Search for the cell housing the specified text and yield its (X, Y) center coordinate. 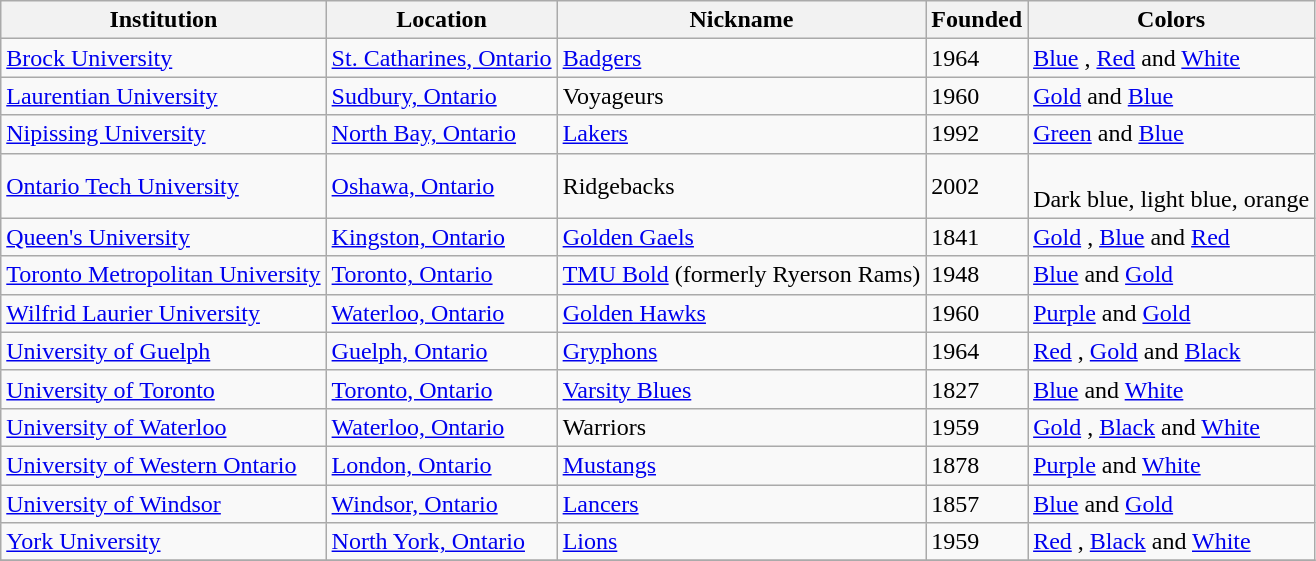
University of Toronto (164, 389)
University of Waterloo (164, 427)
Location (442, 20)
North Bay, Ontario (442, 134)
1992 (977, 134)
1827 (977, 389)
Guelph, Ontario (442, 351)
Windsor, Ontario (442, 503)
St. Catharines, Ontario (442, 58)
Colors (1172, 20)
Gold and Blue (1172, 96)
Voyageurs (742, 96)
University of Windsor (164, 503)
Mustangs (742, 465)
Red , Black and White (1172, 542)
Gold , Blue and Red (1172, 237)
London, Ontario (442, 465)
Nipissing University (164, 134)
Laurentian University (164, 96)
Gryphons (742, 351)
Founded (977, 20)
Golden Gaels (742, 237)
University of Western Ontario (164, 465)
Ridgebacks (742, 186)
TMU Bold (formerly Ryerson Rams) (742, 275)
Oshawa, Ontario (442, 186)
Badgers (742, 58)
Green and Blue (1172, 134)
Warriors (742, 427)
Wilfrid Laurier University (164, 313)
1948 (977, 275)
1841 (977, 237)
Lancers (742, 503)
North York, Ontario (442, 542)
Blue and White (1172, 389)
Gold , Black and White (1172, 427)
Purple and Gold (1172, 313)
Purple and White (1172, 465)
Queen's University (164, 237)
1878 (977, 465)
York University (164, 542)
Ontario Tech University (164, 186)
Brock University (164, 58)
Institution (164, 20)
Lakers (742, 134)
University of Guelph (164, 351)
Toronto Metropolitan University (164, 275)
Dark blue, light blue, orange (1172, 186)
2002 (977, 186)
Varsity Blues (742, 389)
Blue , Red and White (1172, 58)
Sudbury, Ontario (442, 96)
Red , Gold and Black (1172, 351)
Nickname (742, 20)
Kingston, Ontario (442, 237)
Golden Hawks (742, 313)
Lions (742, 542)
1857 (977, 503)
